Return the [x, y] coordinate for the center point of the cell that contains the specified text.  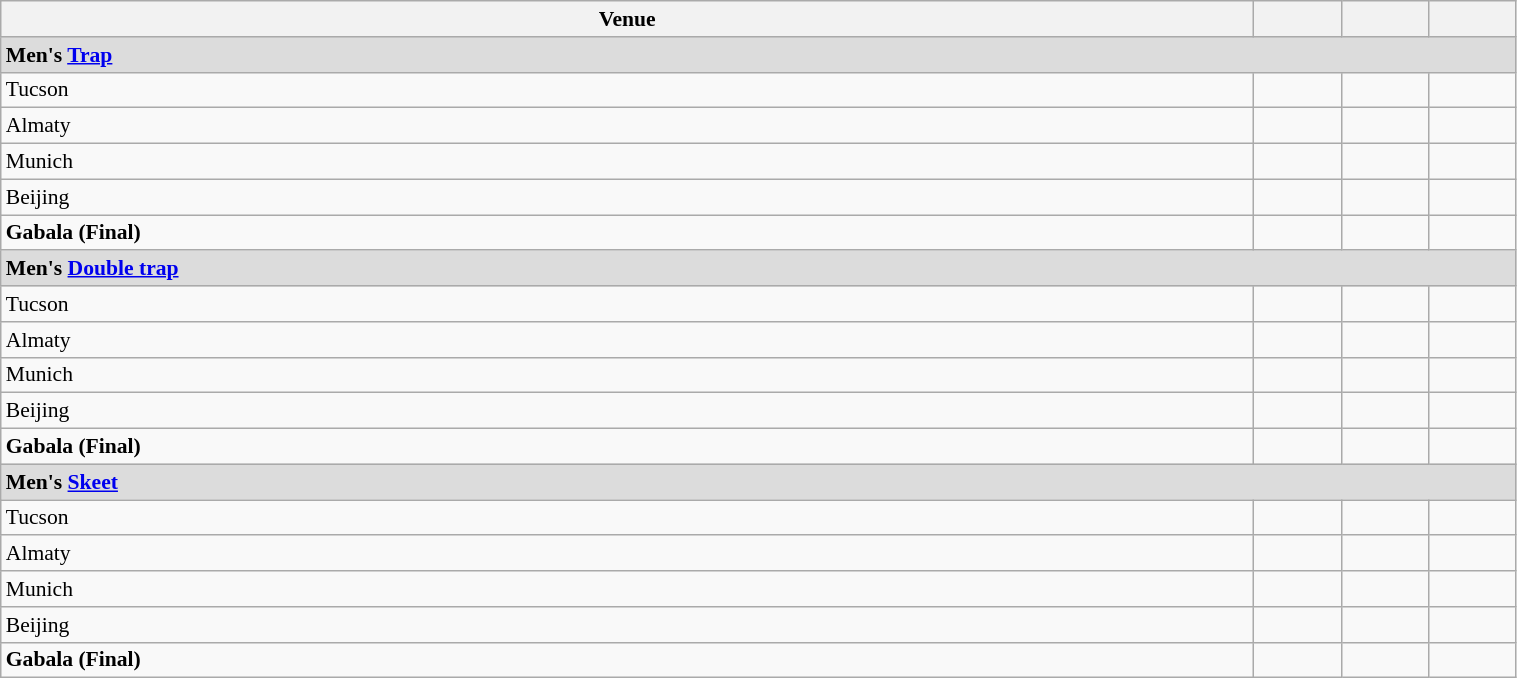
Men's Skeet [758, 482]
Venue [628, 19]
Men's Double trap [758, 269]
Men's Trap [758, 55]
